Scan for the cell matching the given text and deliver its [x, y] coordinate at center. 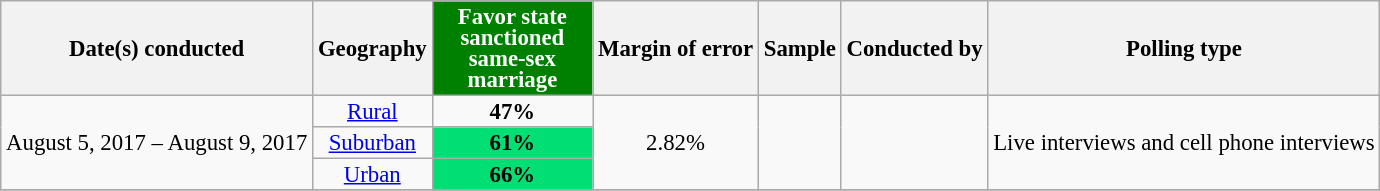
Margin of error [676, 48]
Rural [372, 112]
August 5, 2017 – August 9, 2017 [157, 144]
Conducted by [914, 48]
Sample [800, 48]
Polling type [1184, 48]
Suburban [372, 143]
Live interviews and cell phone interviews [1184, 144]
2.82% [676, 144]
66% [512, 175]
47% [512, 112]
Favor state sanctioned same-sex marriage [512, 48]
Geography [372, 48]
61% [512, 143]
Urban [372, 175]
Date(s) conducted [157, 48]
